Locate the cell with the specified text and output its [X, Y] center coordinate. 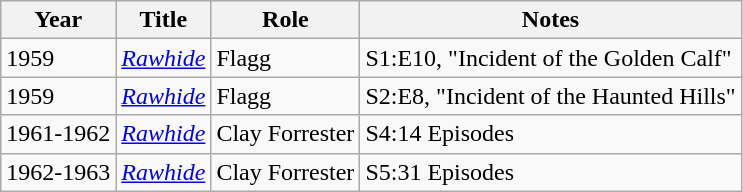
1961-1962 [58, 134]
Role [286, 20]
S5:31 Episodes [550, 172]
Year [58, 20]
S4:14 Episodes [550, 134]
Notes [550, 20]
1962-1963 [58, 172]
S1:E10, "Incident of the Golden Calf" [550, 58]
Title [164, 20]
S2:E8, "Incident of the Haunted Hills" [550, 96]
